Scan for the cell matching the given text and deliver its (X, Y) coordinate at center. 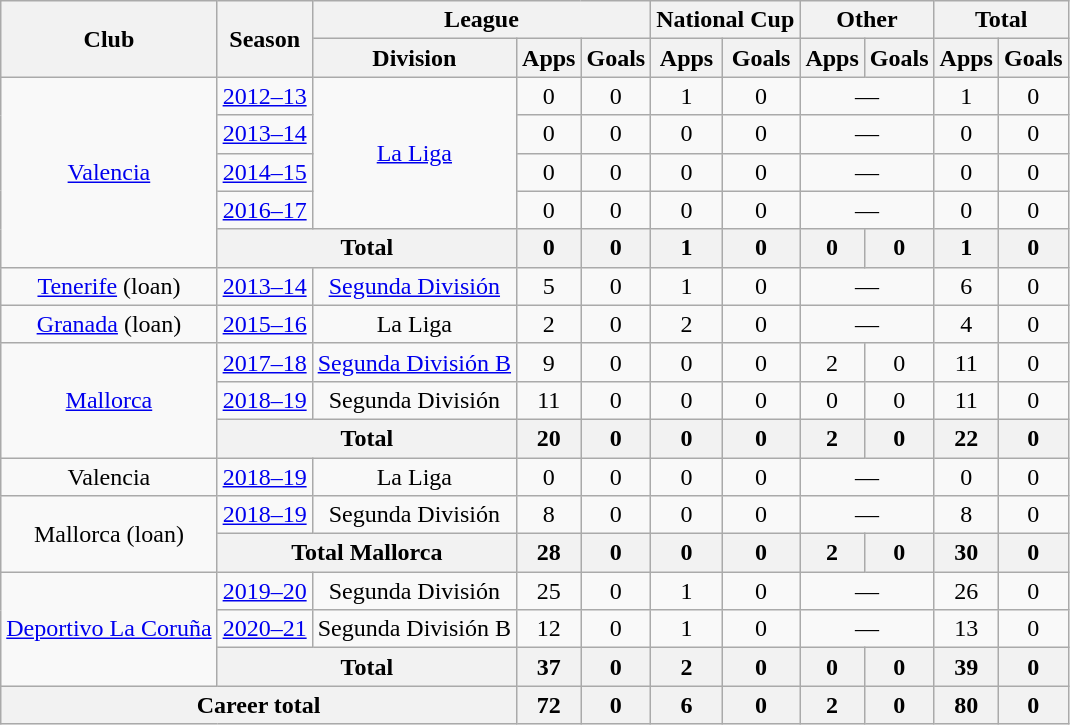
2020–21 (264, 629)
2016–17 (264, 210)
2019–20 (264, 591)
2017–18 (264, 362)
Deportivo La Coruña (109, 629)
4 (966, 324)
9 (549, 362)
13 (966, 629)
22 (966, 438)
25 (549, 591)
Division (414, 58)
12 (549, 629)
37 (549, 667)
Career total (259, 705)
2012–13 (264, 96)
72 (549, 705)
Mallorca (loan) (109, 534)
20 (549, 438)
Mallorca (109, 400)
80 (966, 705)
Tenerife (loan) (109, 286)
National Cup (726, 20)
28 (549, 553)
2014–15 (264, 172)
5 (549, 286)
Other (867, 20)
39 (966, 667)
Season (264, 39)
League (482, 20)
Club (109, 39)
Total Mallorca (366, 553)
2015–16 (264, 324)
26 (966, 591)
Granada (loan) (109, 324)
30 (966, 553)
